Pinpoint the cell where the given text exists, returning its (X, Y) midpoint coordinate. 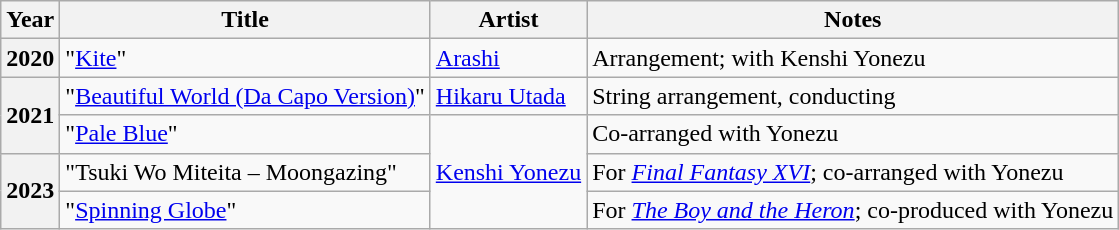
Arrangement; with Kenshi Yonezu (853, 58)
2020 (30, 58)
"Spinning Globe" (245, 210)
String arrangement, conducting (853, 96)
"Beautiful World (Da Capo Version)" (245, 96)
Hikaru Utada (508, 96)
For Final Fantasy XVI; co-arranged with Yonezu (853, 172)
2023 (30, 191)
Co-arranged with Yonezu (853, 134)
For The Boy and the Heron; co-produced with Yonezu (853, 210)
"Pale Blue" (245, 134)
Title (245, 20)
Kenshi Yonezu (508, 172)
"Kite" (245, 58)
Notes (853, 20)
2021 (30, 115)
"Tsuki Wo Miteita – Moongazing" (245, 172)
Arashi (508, 58)
Artist (508, 20)
Year (30, 20)
